Capture the cell that displays the provided text and extract its [x, y] central coordinate. 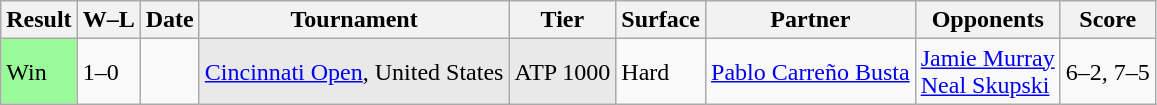
Score [1108, 20]
Result [39, 20]
6–2, 7–5 [1108, 72]
Hard [661, 72]
Partner [811, 20]
Cincinnati Open, United States [354, 72]
Jamie Murray Neal Skupski [988, 72]
W–L [108, 20]
Opponents [988, 20]
ATP 1000 [562, 72]
Surface [661, 20]
Date [170, 20]
1–0 [108, 72]
Tournament [354, 20]
Win [39, 72]
Pablo Carreño Busta [811, 72]
Tier [562, 20]
